Determine the [x, y] coordinate at the center of the cell enclosing the given text.  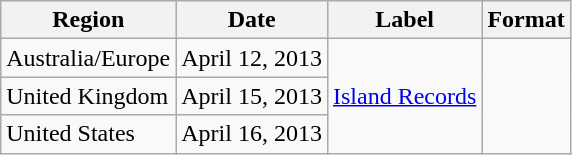
April 12, 2013 [252, 58]
Label [404, 20]
April 15, 2013 [252, 96]
Format [526, 20]
United Kingdom [88, 96]
Date [252, 20]
Australia/Europe [88, 58]
United States [88, 134]
Region [88, 20]
Island Records [404, 96]
April 16, 2013 [252, 134]
